Return the (x, y) coordinate for the center point of the cell that contains the specified text.  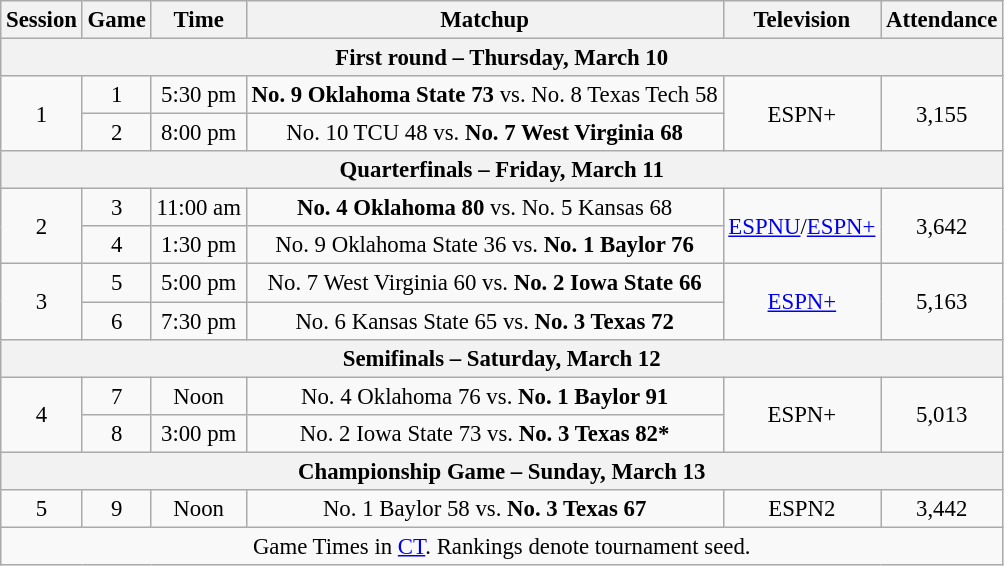
Game (116, 20)
8:00 pm (198, 133)
Quarterfinals – Friday, March 11 (502, 170)
6 (116, 321)
9 (116, 509)
3:00 pm (198, 433)
3,642 (942, 226)
No. 7 West Virginia 60 vs. No. 2 Iowa State 66 (484, 283)
11:00 am (198, 208)
No. 9 Oklahoma State 73 vs. No. 8 Texas Tech 58 (484, 95)
No. 2 Iowa State 73 vs. No. 3 Texas 82* (484, 433)
No. 1 Baylor 58 vs. No. 3 Texas 67 (484, 509)
Attendance (942, 20)
Game Times in CT. Rankings denote tournament seed. (502, 546)
Time (198, 20)
No. 10 TCU 48 vs. No. 7 West Virginia 68 (484, 133)
Session (42, 20)
3,155 (942, 114)
5,163 (942, 302)
8 (116, 433)
7 (116, 396)
ESPN2 (802, 509)
First round – Thursday, March 10 (502, 58)
3,442 (942, 509)
7:30 pm (198, 321)
ESPNU/ESPN+ (802, 226)
1:30 pm (198, 245)
5:00 pm (198, 283)
5:30 pm (198, 95)
Television (802, 20)
Semifinals – Saturday, March 12 (502, 358)
Matchup (484, 20)
5,013 (942, 414)
No. 4 Oklahoma 76 vs. No. 1 Baylor 91 (484, 396)
No. 6 Kansas State 65 vs. No. 3 Texas 72 (484, 321)
No. 4 Oklahoma 80 vs. No. 5 Kansas 68 (484, 208)
Championship Game – Sunday, March 13 (502, 471)
No. 9 Oklahoma State 36 vs. No. 1 Baylor 76 (484, 245)
